Pinpoint the cell where the given text exists, returning its [X, Y] midpoint coordinate. 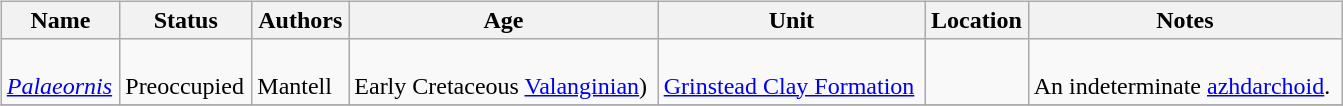
Notes [1184, 20]
An indeterminate azhdarchoid. [1184, 72]
Unit [791, 20]
Status [186, 20]
Mantell [296, 72]
Location [977, 20]
Authors [300, 20]
Early Cretaceous Valanginian) [504, 72]
Name [60, 20]
Preoccupied [186, 72]
Palaeornis [60, 72]
Grinstead Clay Formation [791, 72]
Age [504, 20]
